Scan for the cell matching the given text and deliver its (X, Y) coordinate at center. 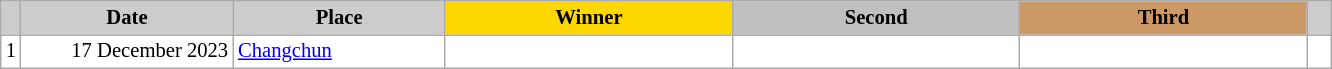
Changchun (339, 51)
Second (876, 17)
1 (11, 51)
17 December 2023 (127, 51)
Winner (588, 17)
Date (127, 17)
Place (339, 17)
Third (1164, 17)
